For the text-containing cell, return its midpoint in (X, Y) coordinate format. 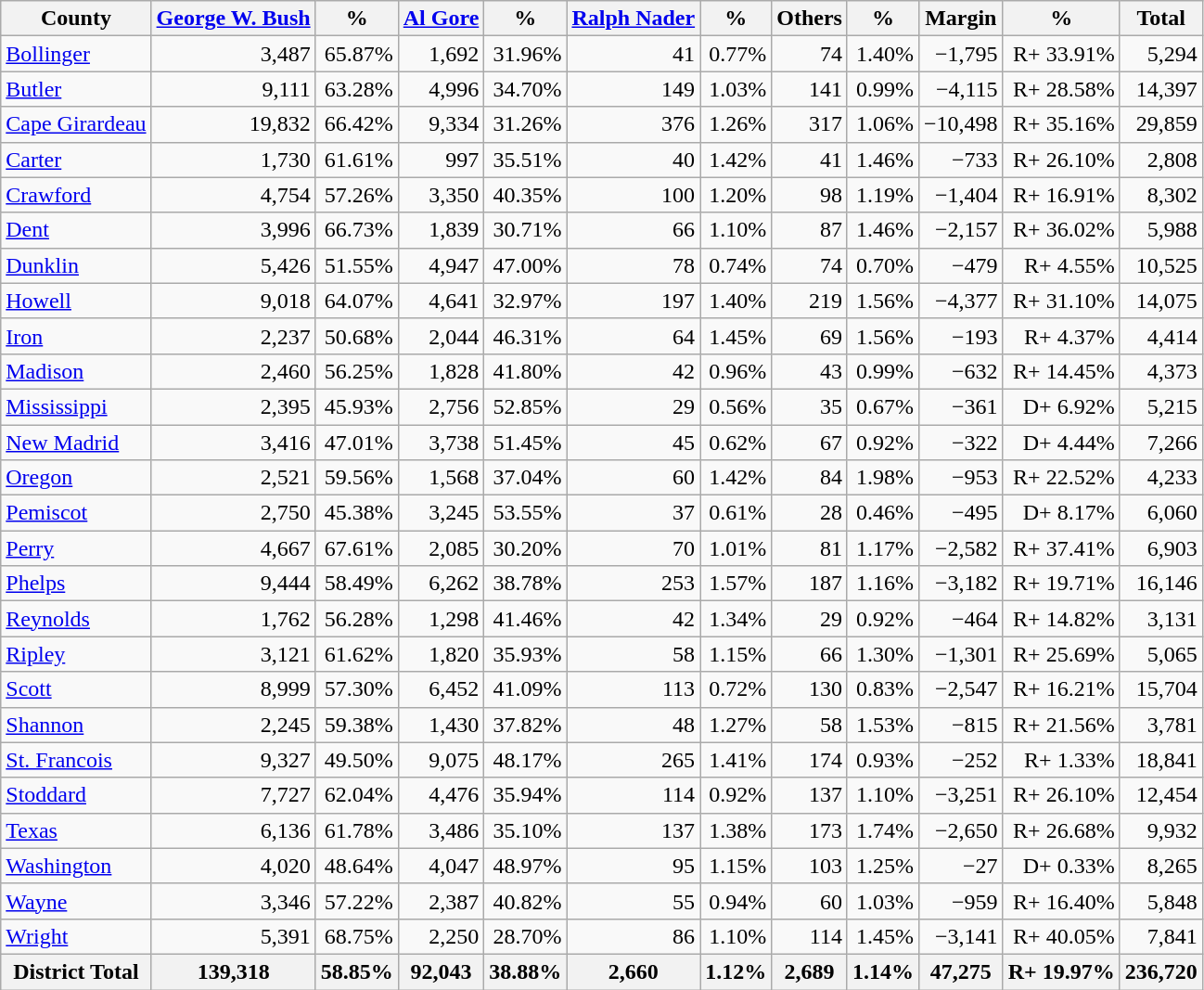
5,294 (1161, 54)
1.12% (736, 971)
George W. Bush (234, 19)
3,346 (234, 901)
1.16% (883, 584)
Butler (76, 89)
4,233 (1161, 478)
37.82% (525, 725)
−953 (961, 478)
Washington (76, 866)
Howell (76, 301)
1.27% (736, 725)
2,237 (234, 336)
376 (634, 124)
61.61% (356, 160)
47,275 (961, 971)
58.49% (356, 584)
16,146 (1161, 584)
R+ 22.52% (1061, 478)
4,414 (1161, 336)
1.53% (883, 725)
−4,115 (961, 89)
D+ 6.92% (1061, 406)
4,373 (1161, 371)
−3,141 (961, 936)
R+ 14.45% (1061, 371)
84 (810, 478)
61.62% (356, 654)
6,903 (1161, 548)
Others (810, 19)
Texas (76, 830)
174 (810, 760)
R+ 28.58% (1061, 89)
4,476 (442, 795)
0.77% (736, 54)
57.30% (356, 689)
41.46% (525, 619)
1.41% (736, 760)
40 (634, 160)
30.20% (525, 548)
1.01% (736, 548)
18,841 (1161, 760)
7,841 (1161, 936)
3,996 (234, 230)
Oregon (76, 478)
7,266 (1161, 443)
R+ 4.55% (1061, 265)
9,932 (1161, 830)
92,043 (442, 971)
59.56% (356, 478)
87 (810, 230)
R+ 36.02% (1061, 230)
68.75% (356, 936)
2,689 (810, 971)
15,704 (1161, 689)
35.10% (525, 830)
70 (634, 548)
9,018 (234, 301)
37.04% (525, 478)
265 (634, 760)
R+ 4.37% (1061, 336)
−2,157 (961, 230)
−10,498 (961, 124)
−959 (961, 901)
8,265 (1161, 866)
34.70% (525, 89)
19,832 (234, 124)
37 (634, 513)
−2,547 (961, 689)
4,667 (234, 548)
35.94% (525, 795)
8,999 (234, 689)
5,215 (1161, 406)
6,136 (234, 830)
98 (810, 195)
4,754 (234, 195)
103 (810, 866)
Ralph Nader (634, 19)
149 (634, 89)
47.00% (525, 265)
2,750 (234, 513)
Crawford (76, 195)
1.17% (883, 548)
−2,650 (961, 830)
35 (810, 406)
R+ 19.71% (1061, 584)
Wayne (76, 901)
113 (634, 689)
38.88% (525, 971)
0.62% (736, 443)
1,298 (442, 619)
5,426 (234, 265)
4,641 (442, 301)
2,245 (234, 725)
Reynolds (76, 619)
48 (634, 725)
−2,582 (961, 548)
1.26% (736, 124)
Cape Girardeau (76, 124)
65.87% (356, 54)
0.96% (736, 371)
35.93% (525, 654)
4,996 (442, 89)
53.55% (525, 513)
8,302 (1161, 195)
Ripley (76, 654)
New Madrid (76, 443)
47.01% (356, 443)
9,327 (234, 760)
997 (442, 160)
64.07% (356, 301)
31.96% (525, 54)
1.57% (736, 584)
4,047 (442, 866)
−632 (961, 371)
3,487 (234, 54)
1,692 (442, 54)
0.67% (883, 406)
R+ 1.33% (1061, 760)
−361 (961, 406)
139,318 (234, 971)
1.30% (883, 654)
R+ 40.05% (1061, 936)
100 (634, 195)
Madison (76, 371)
0.83% (883, 689)
0.61% (736, 513)
2,521 (234, 478)
2,660 (634, 971)
1.98% (883, 478)
1,568 (442, 478)
45.93% (356, 406)
5,988 (1161, 230)
59.38% (356, 725)
197 (634, 301)
38.78% (525, 584)
−252 (961, 760)
173 (810, 830)
−3,182 (961, 584)
1.19% (883, 195)
3,738 (442, 443)
317 (810, 124)
32.97% (525, 301)
0.94% (736, 901)
81 (810, 548)
1.20% (736, 195)
95 (634, 866)
Dunklin (76, 265)
R+ 14.82% (1061, 619)
31.26% (525, 124)
5,065 (1161, 654)
55 (634, 901)
52.85% (525, 406)
2,460 (234, 371)
14,397 (1161, 89)
219 (810, 301)
29,859 (1161, 124)
236,720 (1161, 971)
2,044 (442, 336)
48.17% (525, 760)
67 (810, 443)
Bollinger (76, 54)
Pemiscot (76, 513)
−193 (961, 336)
Dent (76, 230)
28.70% (525, 936)
0.70% (883, 265)
4,020 (234, 866)
66.73% (356, 230)
41.09% (525, 689)
253 (634, 584)
Scott (76, 689)
Perry (76, 548)
48.64% (356, 866)
45.38% (356, 513)
1,430 (442, 725)
R+ 19.97% (1061, 971)
48.97% (525, 866)
6,060 (1161, 513)
−4,377 (961, 301)
7,727 (234, 795)
2,250 (442, 936)
0.93% (883, 760)
Total (1161, 19)
9,444 (234, 584)
2,387 (442, 901)
−733 (961, 160)
3,781 (1161, 725)
R+ 33.91% (1061, 54)
3,121 (234, 654)
1,762 (234, 619)
57.22% (356, 901)
0.56% (736, 406)
2,808 (1161, 160)
Iron (76, 336)
Phelps (76, 584)
R+ 35.16% (1061, 124)
56.28% (356, 619)
4,947 (442, 265)
67.61% (356, 548)
62.04% (356, 795)
County (76, 19)
3,350 (442, 195)
−1,404 (961, 195)
Margin (961, 19)
50.68% (356, 336)
R+ 25.69% (1061, 654)
3,245 (442, 513)
3,416 (234, 443)
10,525 (1161, 265)
9,111 (234, 89)
−1,795 (961, 54)
2,756 (442, 406)
35.51% (525, 160)
9,334 (442, 124)
12,454 (1161, 795)
0.74% (736, 265)
District Total (76, 971)
40.82% (525, 901)
1,828 (442, 371)
St. Francois (76, 760)
R+ 31.10% (1061, 301)
1,839 (442, 230)
49.50% (356, 760)
1.14% (883, 971)
78 (634, 265)
6,262 (442, 584)
61.78% (356, 830)
45 (634, 443)
−322 (961, 443)
3,486 (442, 830)
1.34% (736, 619)
46.31% (525, 336)
2,085 (442, 548)
−27 (961, 866)
1.06% (883, 124)
9,075 (442, 760)
28 (810, 513)
1.25% (883, 866)
3,131 (1161, 619)
R+ 37.41% (1061, 548)
58.85% (356, 971)
1.38% (736, 830)
D+ 8.17% (1061, 513)
57.26% (356, 195)
−495 (961, 513)
30.71% (525, 230)
5,848 (1161, 901)
40.35% (525, 195)
1.74% (883, 830)
66.42% (356, 124)
Mississippi (76, 406)
51.55% (356, 265)
6,452 (442, 689)
1,730 (234, 160)
R+ 16.40% (1061, 901)
R+ 21.56% (1061, 725)
2,395 (234, 406)
187 (810, 584)
−479 (961, 265)
R+ 16.91% (1061, 195)
Carter (76, 160)
R+ 16.21% (1061, 689)
141 (810, 89)
D+ 0.33% (1061, 866)
5,391 (234, 936)
R+ 26.68% (1061, 830)
43 (810, 371)
−1,301 (961, 654)
0.46% (883, 513)
Stoddard (76, 795)
−815 (961, 725)
63.28% (356, 89)
51.45% (525, 443)
41.80% (525, 371)
64 (634, 336)
D+ 4.44% (1061, 443)
86 (634, 936)
56.25% (356, 371)
14,075 (1161, 301)
Wright (76, 936)
1,820 (442, 654)
−3,251 (961, 795)
Shannon (76, 725)
−464 (961, 619)
0.72% (736, 689)
130 (810, 689)
69 (810, 336)
Al Gore (442, 19)
